Output the [x, y] coordinate of the center of the cell containing the given text.  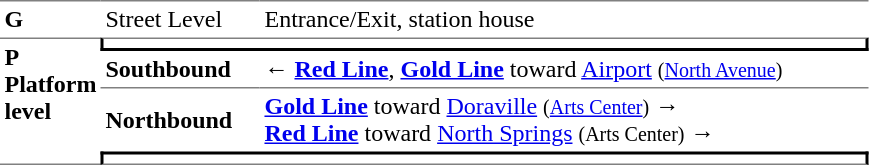
Entrance/Exit, station house [564, 19]
← Red Line, Gold Line toward Airport (North Avenue) [564, 70]
G [50, 19]
Street Level [180, 19]
Southbound [180, 70]
Northbound [180, 120]
Gold Line toward Doraville (Arts Center) → Red Line toward North Springs (Arts Center) → [564, 120]
